Provide the (X, Y) coordinate of the cell's center where the given text is located.  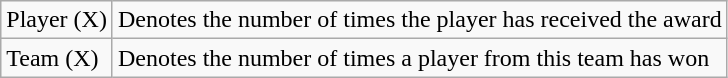
Denotes the number of times a player from this team has won (420, 58)
Team (X) (57, 58)
Player (X) (57, 20)
Denotes the number of times the player has received the award (420, 20)
